Identify which cell holds the provided text, then report its (X, Y) central coordinate. 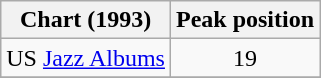
US Jazz Albums (86, 58)
Peak position (244, 20)
Chart (1993) (86, 20)
19 (244, 58)
